From the cell containing the given text, extract its center point as [x, y] coordinate. 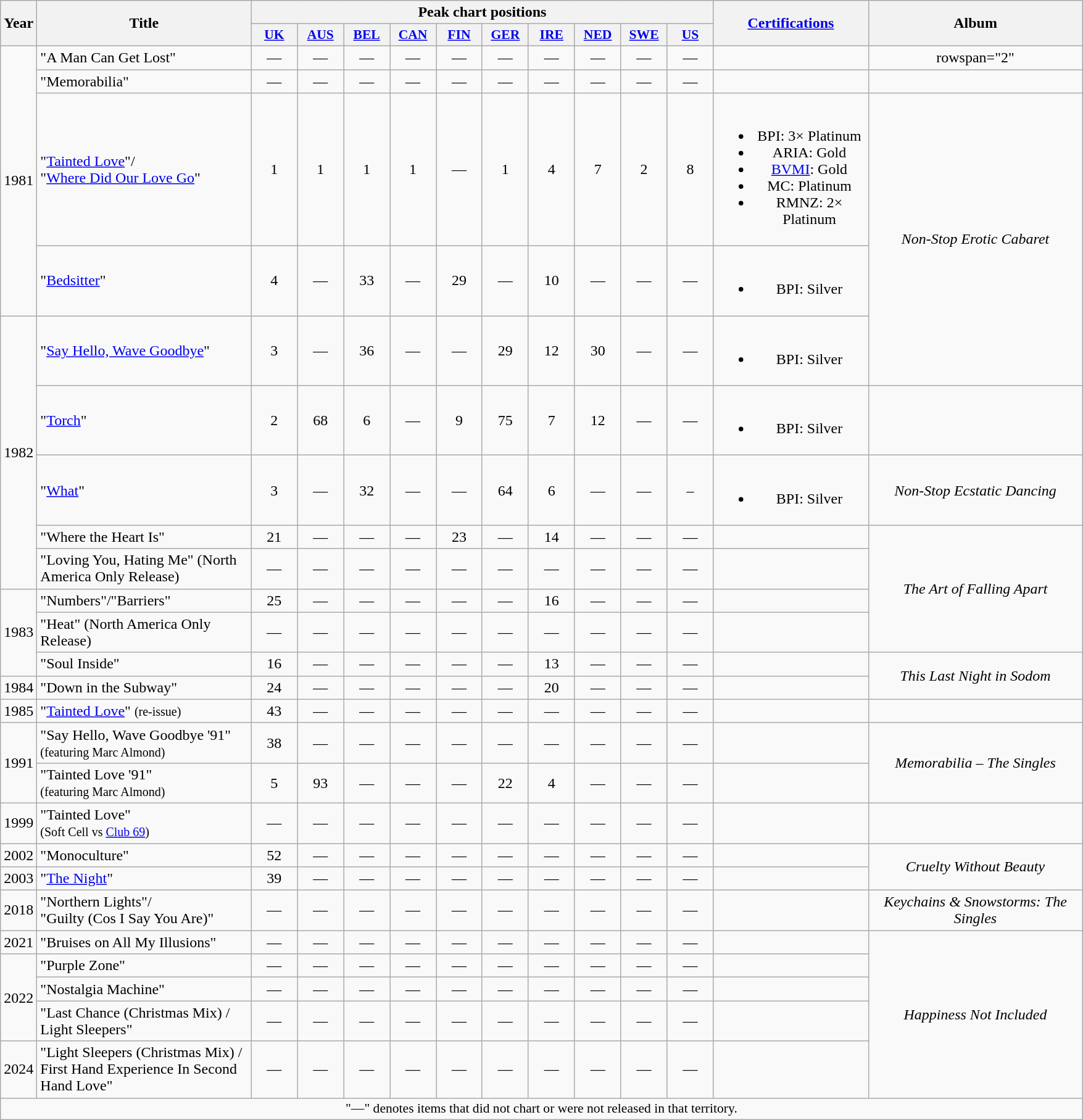
8 [690, 170]
13 [552, 664]
39 [274, 879]
Year [19, 23]
93 [321, 782]
BEL [367, 35]
"Light Sleepers (Christmas Mix) / First Hand Experience In Second Hand Love" [144, 1069]
"Torch" [144, 421]
20 [552, 687]
"Bruises on All My Illusions" [144, 942]
"What" [144, 490]
24 [274, 687]
Album [975, 23]
"Memorabilia" [144, 81]
1999 [19, 823]
"Heat" (North America Only Release) [144, 632]
2018 [19, 911]
14 [552, 537]
2024 [19, 1069]
NED [597, 35]
5 [274, 782]
9 [459, 421]
FIN [459, 35]
52 [274, 855]
22 [505, 782]
Non-Stop Erotic Cabaret [975, 239]
"Monoculture" [144, 855]
SWE [644, 35]
2021 [19, 942]
2022 [19, 997]
Memorabilia – The Singles [975, 763]
75 [505, 421]
Certifications [791, 23]
10 [552, 281]
"Tainted Love"(Soft Cell vs Club 69) [144, 823]
25 [274, 600]
64 [505, 490]
1991 [19, 763]
38 [274, 743]
rowspan="2" [975, 57]
1983 [19, 632]
"Numbers"/"Barriers" [144, 600]
IRE [552, 35]
"Down in the Subway" [144, 687]
43 [274, 711]
68 [321, 421]
"Bedsitter" [144, 281]
2003 [19, 879]
Happiness Not Included [975, 1014]
BPI: 3× PlatinumARIA: GoldBVMI: GoldMC: PlatinumRMNZ: 2× Platinum [791, 170]
"—" denotes items that did not chart or were not released in that territory. [542, 1109]
"Say Hello, Wave Goodbye '91"(featuring Marc Almond) [144, 743]
"Loving You, Hating Me" (North America Only Release) [144, 569]
36 [367, 351]
21 [274, 537]
"Last Chance (Christmas Mix) / Light Sleepers" [144, 1021]
1981 [19, 180]
32 [367, 490]
The Art of Falling Apart [975, 589]
"Purple Zone" [144, 966]
"The Night" [144, 879]
"Say Hello, Wave Goodbye" [144, 351]
– [690, 490]
33 [367, 281]
"Tainted Love '91"(featuring Marc Almond) [144, 782]
30 [597, 351]
Keychains & Snowstorms: The Singles [975, 911]
"A Man Can Get Lost" [144, 57]
"Tainted Love"/"Where Did Our Love Go" [144, 170]
1982 [19, 452]
2002 [19, 855]
"Where the Heart Is" [144, 537]
"Soul Inside" [144, 664]
CAN [413, 35]
"Tainted Love" (re-issue) [144, 711]
US [690, 35]
"Nostalgia Machine" [144, 989]
AUS [321, 35]
GER [505, 35]
This Last Night in Sodom [975, 676]
23 [459, 537]
UK [274, 35]
Non-Stop Ecstatic Dancing [975, 490]
1985 [19, 711]
Title [144, 23]
Peak chart positions [483, 12]
"Northern Lights"/"Guilty (Cos I Say You Are)" [144, 911]
1984 [19, 687]
Cruelty Without Beauty [975, 866]
